Provide the [X, Y] coordinate of the cell's center where the given text is located.  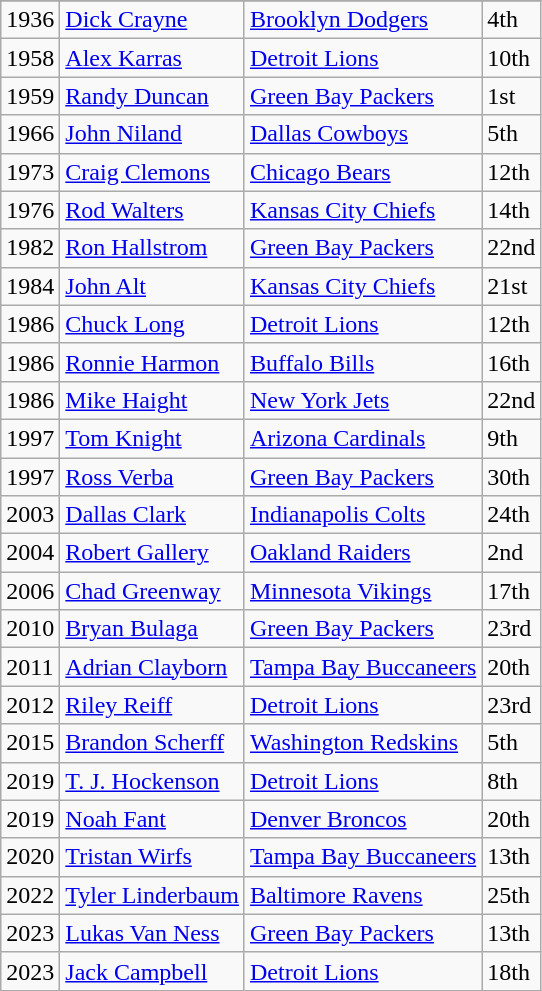
21st [512, 286]
Buffalo Bills [362, 362]
Dallas Cowboys [362, 134]
Jack Campbell [152, 971]
1966 [30, 134]
Minnesota Vikings [362, 591]
2nd [512, 553]
Washington Redskins [362, 743]
1973 [30, 172]
1958 [30, 58]
Noah Fant [152, 819]
Baltimore Ravens [362, 895]
Brandon Scherff [152, 743]
Rod Walters [152, 210]
16th [512, 362]
Ron Hallstrom [152, 248]
1959 [30, 96]
14th [512, 210]
2010 [30, 629]
2022 [30, 895]
Mike Haight [152, 400]
Riley Reiff [152, 705]
2015 [30, 743]
Lukas Van Ness [152, 933]
9th [512, 438]
Tom Knight [152, 438]
Chuck Long [152, 324]
New York Jets [362, 400]
Robert Gallery [152, 553]
Dick Crayne [152, 20]
Chad Greenway [152, 591]
2011 [30, 667]
Chicago Bears [362, 172]
Randy Duncan [152, 96]
1936 [30, 20]
24th [512, 515]
2004 [30, 553]
2003 [30, 515]
25th [512, 895]
1st [512, 96]
1976 [30, 210]
4th [512, 20]
Denver Broncos [362, 819]
John Niland [152, 134]
1984 [30, 286]
Adrian Clayborn [152, 667]
30th [512, 477]
Ross Verba [152, 477]
2006 [30, 591]
Oakland Raiders [362, 553]
17th [512, 591]
T. J. Hockenson [152, 781]
Craig Clemons [152, 172]
Tristan Wirfs [152, 857]
18th [512, 971]
John Alt [152, 286]
Indianapolis Colts [362, 515]
8th [512, 781]
Dallas Clark [152, 515]
10th [512, 58]
Ronnie Harmon [152, 362]
2012 [30, 705]
Brooklyn Dodgers [362, 20]
1982 [30, 248]
Alex Karras [152, 58]
Bryan Bulaga [152, 629]
Tyler Linderbaum [152, 895]
Arizona Cardinals [362, 438]
2020 [30, 857]
